Detect which cell encompasses the target text, then output its (x, y) center coordinate. 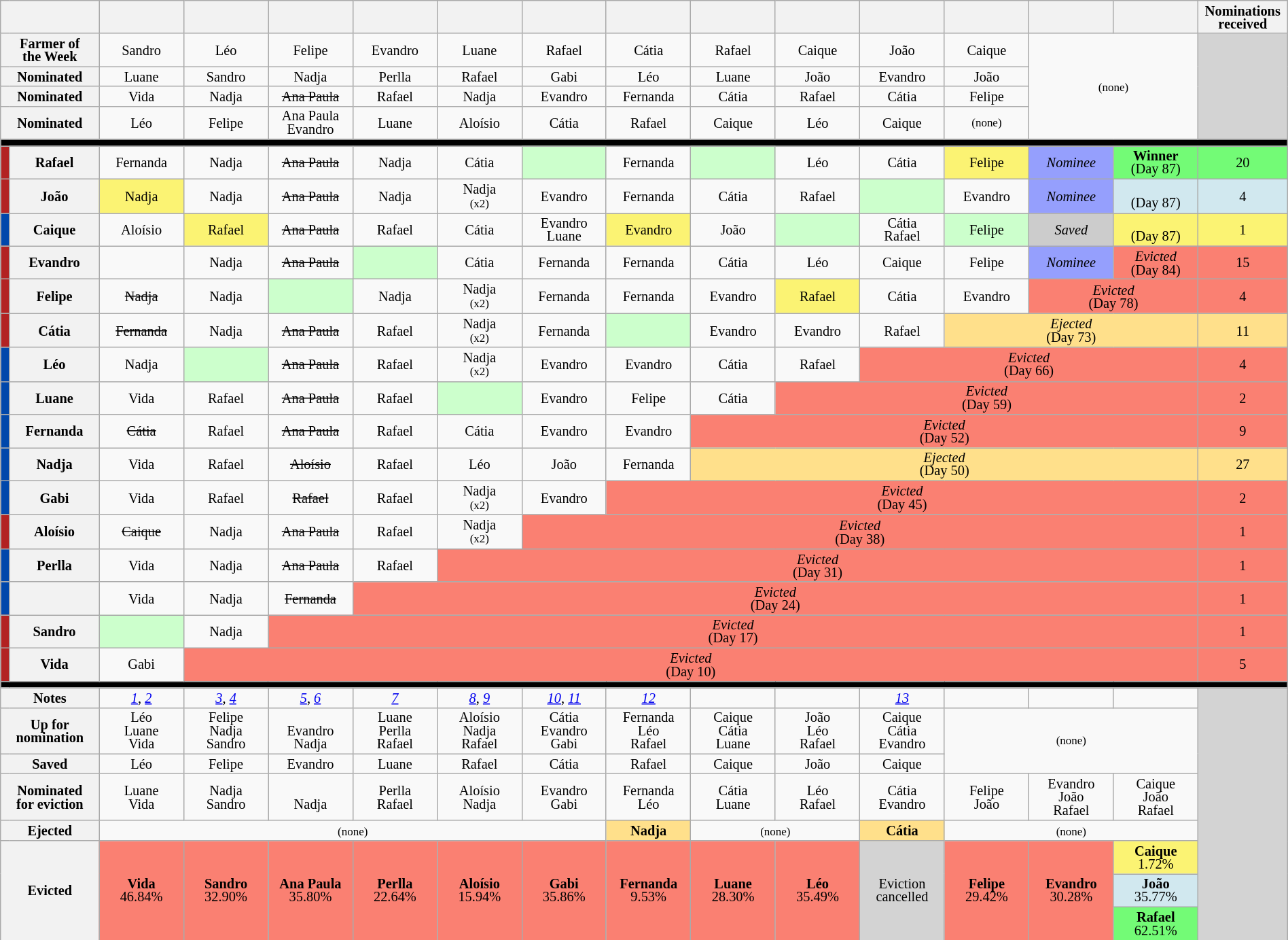
AloísioNadja (480, 797)
Evicted(Day 84) (1156, 262)
PerllaRafael (395, 797)
Vida46.84% (141, 890)
Ejected(Day 50) (944, 464)
FelipeJoão (986, 797)
Rafael62.51% (1156, 923)
CátiaLuane (733, 797)
Felipe29.42% (986, 890)
EvandroNadja (310, 731)
Evictioncancelled (902, 890)
15 (1242, 262)
Winner(Day 87) (1156, 162)
CaiqueCátiaLuane (733, 731)
1, 2 (141, 697)
10, 11 (564, 697)
Gabi35.86% (564, 890)
3, 4 (226, 697)
Evicted(Day 24) (775, 598)
Evicted (50, 890)
CátiaEvandroGabi (564, 731)
LéoLuaneVida (141, 731)
FelipeNadjaSandro (226, 731)
EvandroLuane (564, 230)
JoãoLéoRafael (817, 731)
Evicted(Day 52) (944, 431)
LuaneVida (141, 797)
Perlla22.64% (395, 890)
Sandro32.90% (226, 890)
Caique1.72% (1156, 858)
Ana PaulaEvandro (310, 122)
13 (902, 697)
5, 6 (310, 697)
João35.77% (1156, 890)
20 (1242, 162)
Ana Paula 35.80% (310, 890)
Evicted(Day 45) (902, 498)
Evicted(Day 17) (734, 631)
Up fornomination (50, 731)
LéoRafael (817, 797)
Notes (50, 697)
Evandro30.28% (1071, 890)
Farmer ofthe Week (50, 50)
Evicted(Day 78) (1114, 296)
7 (395, 697)
EvandroGabi (564, 797)
Luane28.30% (733, 890)
FernandaLéoRafael (648, 731)
Nominatedfor eviction (50, 797)
CaiqueJoãoRafael (1156, 797)
Evicted(Day 10) (690, 665)
9 (1242, 431)
8, 9 (480, 697)
Fernanda9.53% (648, 890)
Evicted(Day 38) (860, 532)
Evicted(Day 31) (818, 565)
AloísioNadjaRafael (480, 731)
Nominationsreceived (1242, 16)
Aloísio15.94% (480, 890)
27 (1242, 464)
CátiaRafael (902, 230)
CaiqueCátiaEvandro (902, 731)
LuanePerllaRafael (395, 731)
EvandroJoãoRafael (1071, 797)
Ejected(Day 73) (1071, 330)
5 (1242, 665)
Evicted(Day 66) (1029, 364)
Léo35.49% (817, 890)
CátiaEvandro (902, 797)
FernandaLéo (648, 797)
11 (1242, 330)
NadjaSandro (226, 797)
Evicted(Day 59) (986, 398)
12 (648, 697)
Ejected (50, 831)
